Detect which cell encompasses the target text, then output its [X, Y] center coordinate. 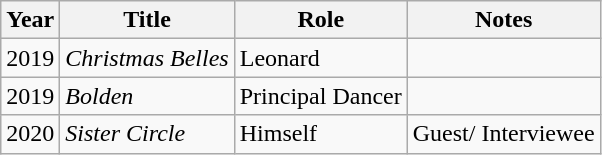
Year [30, 20]
Title [147, 20]
Bolden [147, 96]
2020 [30, 134]
Sister Circle [147, 134]
Guest/ Interviewee [504, 134]
Leonard [320, 58]
Principal Dancer [320, 96]
Himself [320, 134]
Notes [504, 20]
Role [320, 20]
Christmas Belles [147, 58]
